Pinpoint the cell where the given text exists, returning its (X, Y) midpoint coordinate. 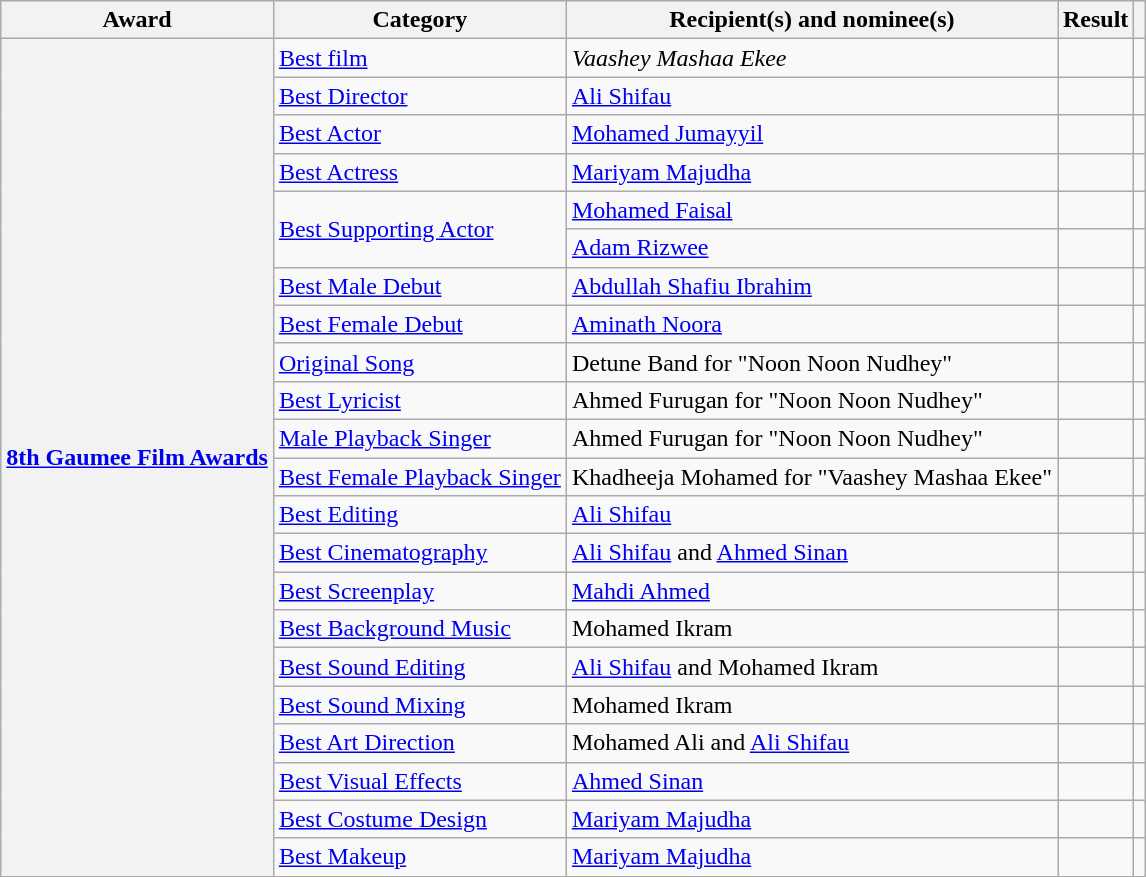
Best Actress (420, 172)
Result (1096, 20)
Best Visual Effects (420, 781)
Ali Shifau and Ahmed Sinan (812, 553)
Mahdi Ahmed (812, 591)
Best Director (420, 96)
Khadheeja Mohamed for "Vaashey Mashaa Ekee" (812, 477)
Best Editing (420, 515)
Best Female Debut (420, 324)
Category (420, 20)
Best Makeup (420, 857)
Best film (420, 58)
Mohamed Jumayyil (812, 134)
Best Background Music (420, 629)
Best Male Debut (420, 286)
Original Song (420, 362)
Ahmed Sinan (812, 781)
Best Art Direction (420, 743)
Best Costume Design (420, 819)
Best Sound Mixing (420, 705)
Best Female Playback Singer (420, 477)
Detune Band for "Noon Noon Nudhey" (812, 362)
Best Sound Editing (420, 667)
Adam Rizwee (812, 248)
Best Cinematography (420, 553)
Vaashey Mashaa Ekee (812, 58)
8th Gaumee Film Awards (138, 458)
Best Supporting Actor (420, 229)
Mohamed Ali and Ali Shifau (812, 743)
Recipient(s) and nominee(s) (812, 20)
Best Actor (420, 134)
Best Lyricist (420, 400)
Male Playback Singer (420, 438)
Award (138, 20)
Abdullah Shafiu Ibrahim (812, 286)
Mohamed Faisal (812, 210)
Aminath Noora (812, 324)
Best Screenplay (420, 591)
Ali Shifau and Mohamed Ikram (812, 667)
